Find where the given text appears and provide that cell's center as (x, y) coordinate. 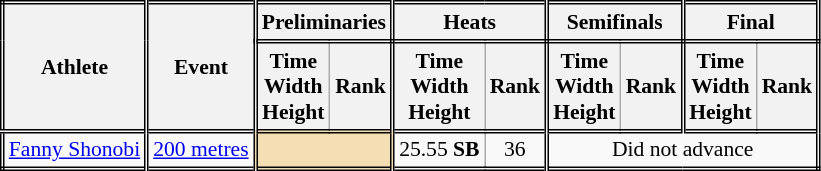
Semifinals (615, 22)
25.55 SB (439, 150)
Did not advance (683, 150)
Heats (470, 22)
Preliminaries (324, 22)
Fanny Shonobi (74, 150)
Final (751, 22)
Athlete (74, 67)
36 (516, 150)
Event (201, 67)
200 metres (201, 150)
